Return the (X, Y) coordinate for the center point of the cell that contains the specified text.  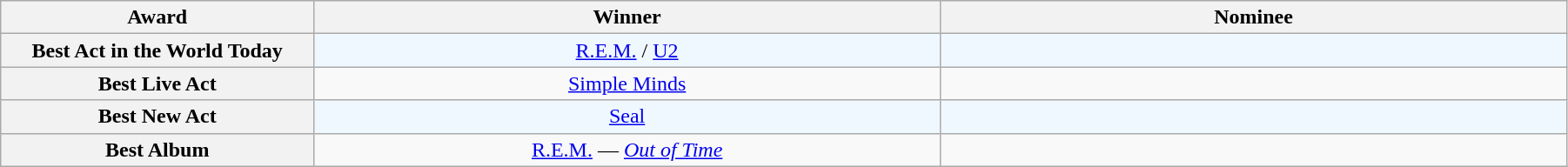
Seal (627, 117)
R.E.M. / U2 (627, 50)
Best Act in the World Today (157, 50)
Best Live Act (157, 83)
Award (157, 17)
R.E.M. — Out of Time (627, 150)
Nominee (1254, 17)
Best New Act (157, 117)
Simple Minds (627, 83)
Winner (627, 17)
Best Album (157, 150)
